Return the [X, Y] coordinate for the center point of the cell that contains the specified text.  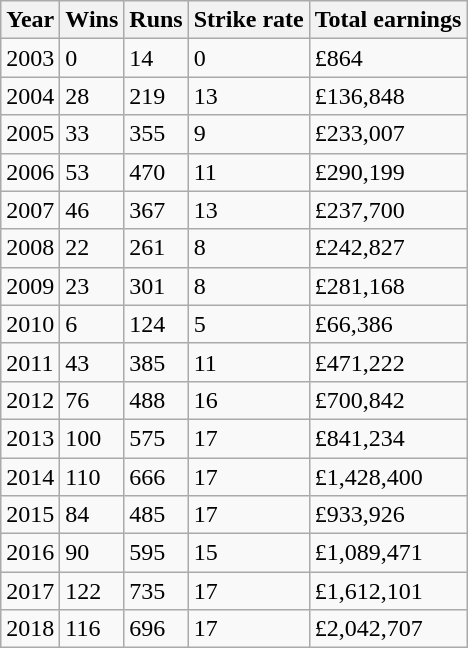
£66,386 [388, 324]
2005 [30, 134]
33 [92, 134]
Wins [92, 20]
2012 [30, 400]
£471,222 [388, 362]
2011 [30, 362]
15 [248, 553]
Total earnings [388, 20]
43 [92, 362]
124 [156, 324]
£281,168 [388, 286]
116 [92, 629]
122 [92, 591]
23 [92, 286]
Runs [156, 20]
6 [92, 324]
219 [156, 96]
2018 [30, 629]
485 [156, 515]
355 [156, 134]
Strike rate [248, 20]
84 [92, 515]
2015 [30, 515]
£1,612,101 [388, 591]
2016 [30, 553]
735 [156, 591]
46 [92, 210]
£290,199 [388, 172]
2013 [30, 438]
£841,234 [388, 438]
76 [92, 400]
2017 [30, 591]
14 [156, 58]
£242,827 [388, 248]
£136,848 [388, 96]
470 [156, 172]
9 [248, 134]
£1,089,471 [388, 553]
2010 [30, 324]
5 [248, 324]
2008 [30, 248]
£933,926 [388, 515]
666 [156, 477]
Year [30, 20]
2003 [30, 58]
385 [156, 362]
£237,700 [388, 210]
16 [248, 400]
2004 [30, 96]
90 [92, 553]
575 [156, 438]
£1,428,400 [388, 477]
2009 [30, 286]
2014 [30, 477]
£233,007 [388, 134]
2006 [30, 172]
110 [92, 477]
53 [92, 172]
488 [156, 400]
261 [156, 248]
22 [92, 248]
367 [156, 210]
696 [156, 629]
£2,042,707 [388, 629]
2007 [30, 210]
595 [156, 553]
£700,842 [388, 400]
£864 [388, 58]
301 [156, 286]
100 [92, 438]
28 [92, 96]
